For the text-containing cell, return its midpoint in (X, Y) coordinate format. 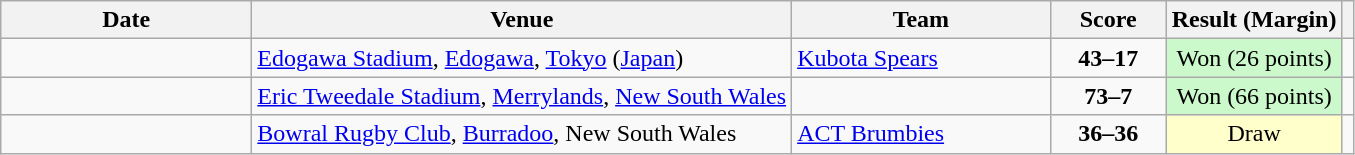
Bowral Rugby Club, Burradoo, New South Wales (522, 134)
Date (126, 20)
ACT Brumbies (922, 134)
73–7 (1108, 96)
Score (1108, 20)
Result (Margin) (1254, 20)
Won (66 points) (1254, 96)
Team (922, 20)
Draw (1254, 134)
36–36 (1108, 134)
Eric Tweedale Stadium, Merrylands, New South Wales (522, 96)
Edogawa Stadium, Edogawa, Tokyo (Japan) (522, 58)
Venue (522, 20)
43–17 (1108, 58)
Kubota Spears (922, 58)
Won (26 points) (1254, 58)
